Capture the cell that displays the provided text and extract its (X, Y) central coordinate. 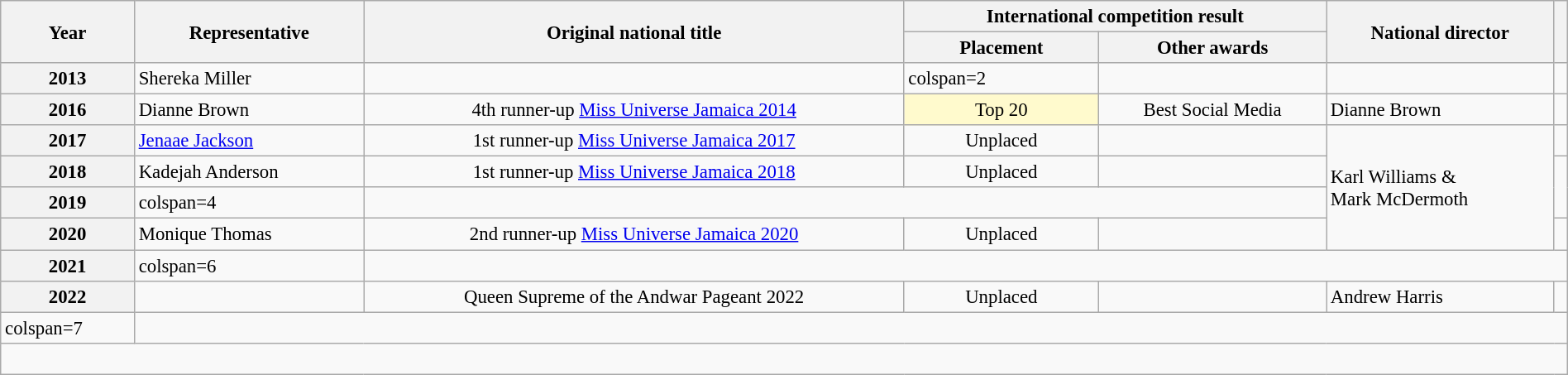
2021 (68, 266)
1st runner-up Miss Universe Jamaica 2017 (633, 141)
Jenaae Jackson (249, 141)
Original national title (633, 31)
2020 (68, 234)
colspan=7 (68, 328)
Placement (1002, 48)
International competition result (1115, 17)
Queen Supreme of the Andwar Pageant 2022 (633, 296)
Kadejah Anderson (249, 172)
Top 20 (1002, 110)
2017 (68, 141)
Andrew Harris (1441, 296)
colspan=4 (249, 203)
National director (1441, 31)
2018 (68, 172)
Year (68, 31)
2013 (68, 79)
colspan=6 (249, 266)
4th runner-up Miss Universe Jamaica 2014 (633, 110)
Representative (249, 31)
Monique Thomas (249, 234)
Karl Williams &Mark McDermoth (1441, 187)
2019 (68, 203)
Best Social Media (1212, 110)
colspan=2 (1002, 79)
2022 (68, 296)
Other awards (1212, 48)
1st runner-up Miss Universe Jamaica 2018 (633, 172)
Shereka Miller (249, 79)
2016 (68, 110)
2nd runner-up Miss Universe Jamaica 2020 (633, 234)
